Search for the cell housing the specified text and yield its (x, y) center coordinate. 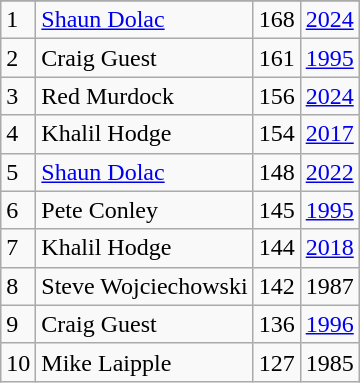
145 (276, 210)
10 (18, 362)
1 (18, 20)
3 (18, 96)
156 (276, 96)
9 (18, 324)
Steve Wojciechowski (144, 286)
154 (276, 134)
Red Murdock (144, 96)
4 (18, 134)
Mike Laipple (144, 362)
2 (18, 58)
1996 (330, 324)
1985 (330, 362)
148 (276, 172)
8 (18, 286)
136 (276, 324)
7 (18, 248)
6 (18, 210)
5 (18, 172)
1987 (330, 286)
Pete Conley (144, 210)
144 (276, 248)
142 (276, 286)
2022 (330, 172)
168 (276, 20)
161 (276, 58)
127 (276, 362)
2018 (330, 248)
2017 (330, 134)
